Provide the [x, y] coordinate of the cell's center where the given text is located.  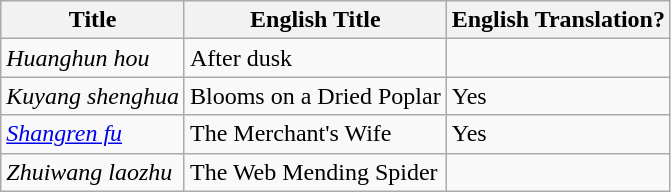
Shangren fu [93, 134]
English Translation? [558, 20]
Zhuiwang laozhu [93, 172]
Blooms on a Dried Poplar [315, 96]
The Merchant's Wife [315, 134]
Title [93, 20]
Huanghun hou [93, 58]
English Title [315, 20]
The Web Mending Spider [315, 172]
After dusk [315, 58]
Kuyang shenghua [93, 96]
